Capture the cell that displays the provided text and extract its [x, y] central coordinate. 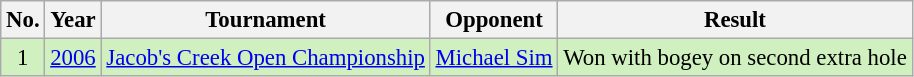
Jacob's Creek Open Championship [266, 58]
2006 [73, 58]
Won with bogey on second extra hole [735, 58]
Year [73, 20]
Result [735, 20]
1 [23, 58]
No. [23, 20]
Opponent [494, 20]
Tournament [266, 20]
Michael Sim [494, 58]
